Provide the [X, Y] coordinate of the cell's center where the given text is located.  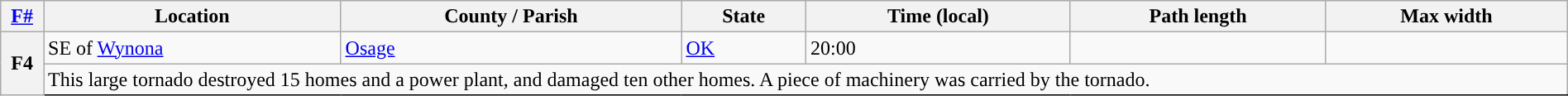
F4 [22, 64]
Path length [1198, 17]
20:00 [938, 48]
OK [744, 48]
State [744, 17]
Location [192, 17]
F# [22, 17]
Osage [511, 48]
Time (local) [938, 17]
This large tornado destroyed 15 homes and a power plant, and damaged ten other homes. A piece of machinery was carried by the tornado. [806, 79]
Max width [1447, 17]
County / Parish [511, 17]
SE of Wynona [192, 48]
